Search for the cell housing the specified text and yield its [X, Y] center coordinate. 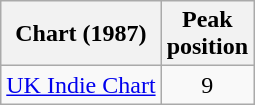
UK Indie Chart [81, 85]
9 [207, 85]
Peakposition [207, 34]
Chart (1987) [81, 34]
